Return [X, Y] of the center of cell containing provided text 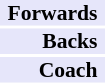
Coach [52, 70]
Backs [52, 41]
Forwards [52, 13]
